From the cell containing the given text, extract its center point as (x, y) coordinate. 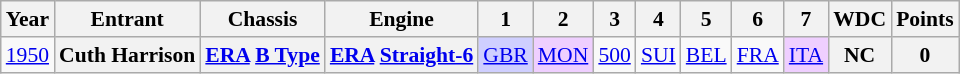
BEL (706, 55)
MON (564, 55)
500 (614, 55)
3 (614, 19)
0 (925, 55)
Cuth Harrison (127, 55)
GBR (506, 55)
2 (564, 19)
6 (758, 19)
Chassis (262, 19)
ERA B Type (262, 55)
7 (806, 19)
WDC (860, 19)
5 (706, 19)
SUI (658, 55)
ERA Straight-6 (402, 55)
1950 (28, 55)
1 (506, 19)
NC (860, 55)
FRA (758, 55)
4 (658, 19)
Year (28, 19)
Engine (402, 19)
ITA (806, 55)
Points (925, 19)
Entrant (127, 19)
